Identify which cell holds the provided text, then report its (x, y) central coordinate. 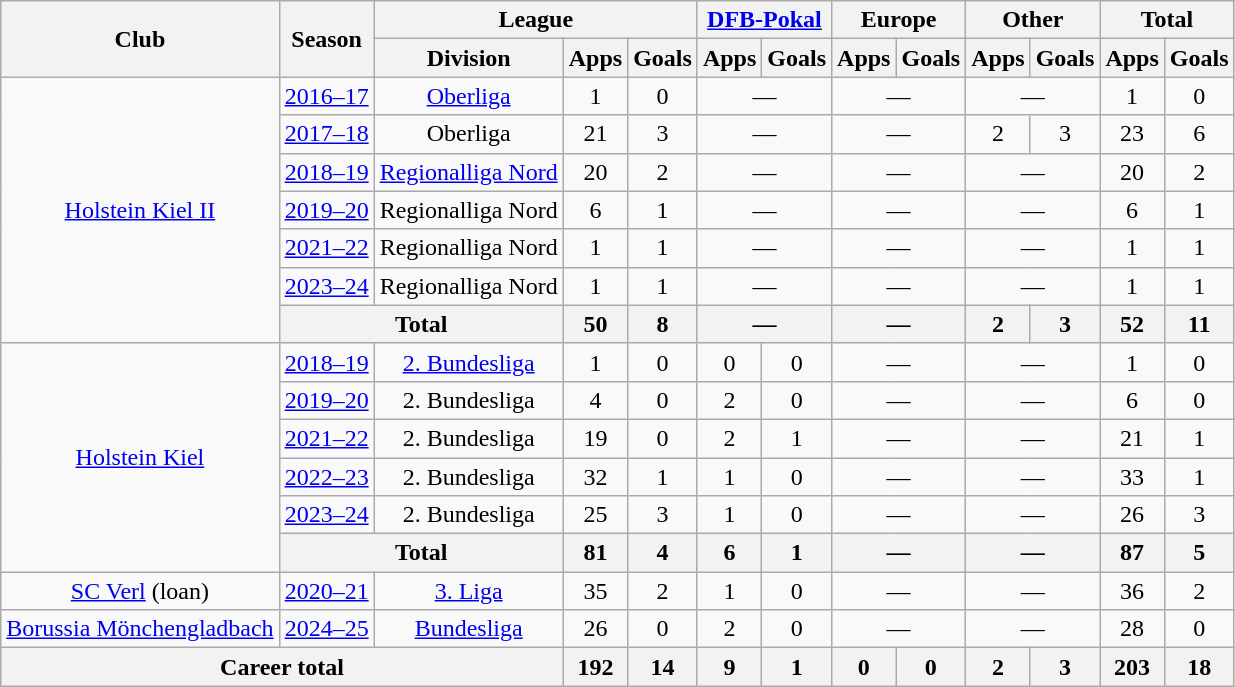
2022–23 (326, 477)
192 (595, 667)
SC Verl (loan) (140, 591)
50 (595, 324)
18 (1199, 667)
52 (1132, 324)
2016–17 (326, 96)
Holstein Kiel II (140, 210)
2024–25 (326, 629)
2017–18 (326, 134)
203 (1132, 667)
Borussia Mönchengladbach (140, 629)
32 (595, 477)
25 (595, 515)
Europe (899, 20)
9 (729, 667)
19 (595, 438)
11 (1199, 324)
87 (1132, 553)
23 (1132, 134)
8 (663, 324)
Season (326, 39)
Other (1033, 20)
Career total (282, 667)
DFB-Pokal (764, 20)
3. Liga (468, 591)
League (536, 20)
2020–21 (326, 591)
Holstein Kiel (140, 457)
5 (1199, 553)
28 (1132, 629)
Club (140, 39)
36 (1132, 591)
Division (468, 58)
81 (595, 553)
35 (595, 591)
33 (1132, 477)
Bundesliga (468, 629)
14 (663, 667)
